For the text-containing cell, return its midpoint in (x, y) coordinate format. 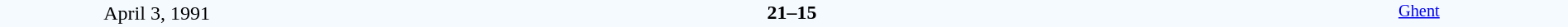
21–15 (791, 12)
April 3, 1991 (157, 13)
Ghent (1419, 13)
